Locate the cell with the specified text and output its (x, y) center coordinate. 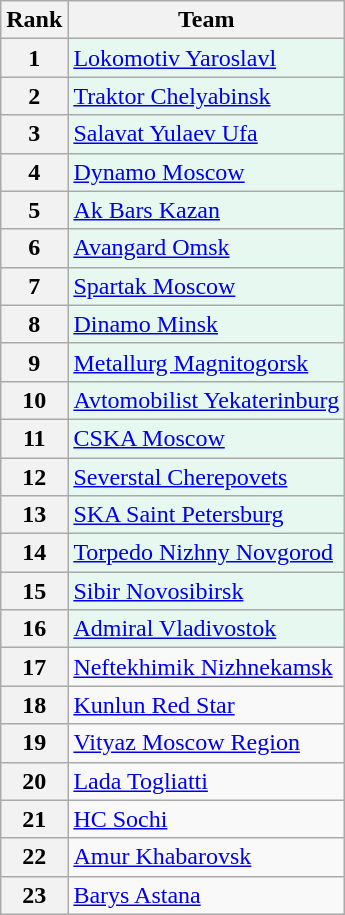
Ak Bars Kazan (206, 210)
Dinamo Minsk (206, 324)
14 (34, 553)
21 (34, 819)
Torpedo Nizhny Novgorod (206, 553)
8 (34, 324)
Lada Togliatti (206, 781)
9 (34, 362)
Spartak Moscow (206, 286)
Admiral Vladivostok (206, 629)
3 (34, 134)
19 (34, 743)
1 (34, 58)
18 (34, 705)
Dynamo Moscow (206, 172)
Vityaz Moscow Region (206, 743)
2 (34, 96)
13 (34, 515)
Avtomobilist Yekaterinburg (206, 400)
7 (34, 286)
16 (34, 629)
Traktor Chelyabinsk (206, 96)
5 (34, 210)
Team (206, 20)
Avangard Omsk (206, 248)
Lokomotiv Yaroslavl (206, 58)
SKA Saint Petersburg (206, 515)
4 (34, 172)
Kunlun Red Star (206, 705)
Amur Khabarovsk (206, 857)
Severstal Cherepovets (206, 477)
Barys Astana (206, 895)
20 (34, 781)
22 (34, 857)
23 (34, 895)
12 (34, 477)
11 (34, 438)
6 (34, 248)
10 (34, 400)
CSKA Moscow (206, 438)
Salavat Yulaev Ufa (206, 134)
15 (34, 591)
Metallurg Magnitogorsk (206, 362)
Neftekhimik Nizhnekamsk (206, 667)
HC Sochi (206, 819)
17 (34, 667)
Rank (34, 20)
Sibir Novosibirsk (206, 591)
